Determine the [x, y] coordinate at the center of the cell enclosing the given text.  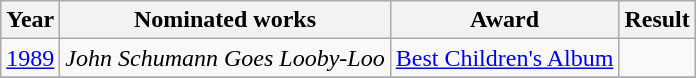
Result [657, 20]
Nominated works [225, 20]
Award [504, 20]
John Schumann Goes Looby-Loo [225, 58]
Best Children's Album [504, 58]
Year [30, 20]
1989 [30, 58]
